Return the (x, y) coordinate for the center point of the cell that contains the specified text.  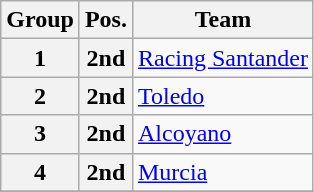
3 (40, 134)
1 (40, 58)
2 (40, 96)
Murcia (222, 172)
Team (222, 20)
Toledo (222, 96)
Alcoyano (222, 134)
Racing Santander (222, 58)
Group (40, 20)
4 (40, 172)
Pos. (106, 20)
